Find where the given text appears and provide that cell's center as [X, Y] coordinate. 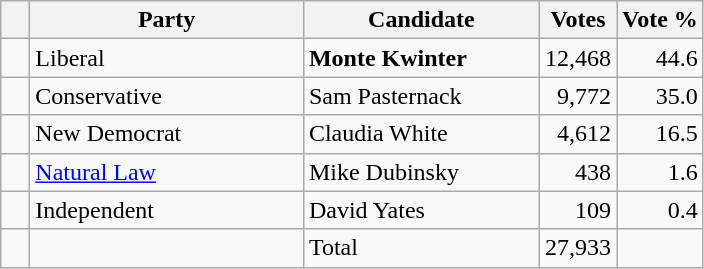
Total [421, 248]
9,772 [578, 96]
Monte Kwinter [421, 58]
Natural Law [167, 172]
0.4 [660, 210]
12,468 [578, 58]
Party [167, 20]
27,933 [578, 248]
109 [578, 210]
44.6 [660, 58]
New Democrat [167, 134]
Candidate [421, 20]
35.0 [660, 96]
Sam Pasternack [421, 96]
Independent [167, 210]
16.5 [660, 134]
Vote % [660, 20]
Claudia White [421, 134]
4,612 [578, 134]
Votes [578, 20]
Conservative [167, 96]
438 [578, 172]
David Yates [421, 210]
Liberal [167, 58]
1.6 [660, 172]
Mike Dubinsky [421, 172]
